For the text-containing cell, return its midpoint in [x, y] coordinate format. 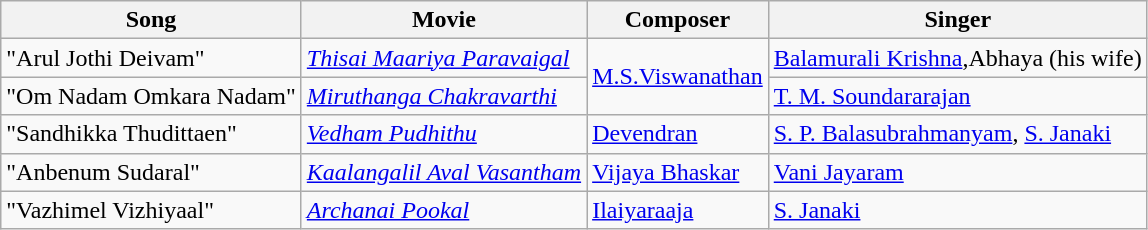
S. Janaki [958, 210]
Vani Jayaram [958, 172]
"Om Nadam Omkara Nadam" [152, 96]
S. P. Balasubrahmanyam, S. Janaki [958, 134]
Song [152, 20]
Ilaiyaraaja [678, 210]
Vijaya Bhaskar [678, 172]
Archanai Pookal [444, 210]
Singer [958, 20]
Kaalangalil Aval Vasantham [444, 172]
"Vazhimel Vizhiyaal" [152, 210]
M.S.Viswanathan [678, 77]
T. M. Soundararajan [958, 96]
Thisai Maariya Paravaigal [444, 58]
"Sandhikka Thudittaen" [152, 134]
Vedham Pudhithu [444, 134]
"Anbenum Sudaral" [152, 172]
Devendran [678, 134]
Balamurali Krishna,Abhaya (his wife) [958, 58]
Movie [444, 20]
Composer [678, 20]
"Arul Jothi Deivam" [152, 58]
Miruthanga Chakravarthi [444, 96]
